Find where the given text appears and provide that cell's center as [x, y] coordinate. 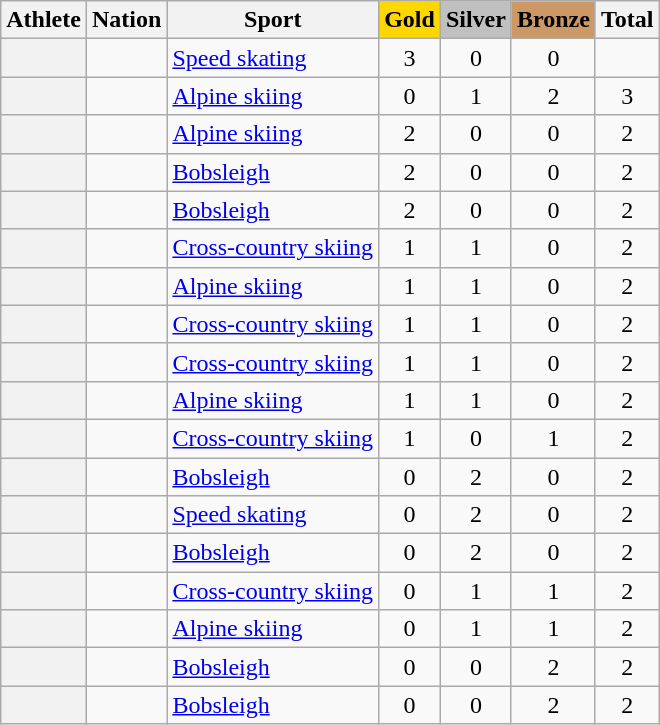
Nation [126, 20]
Total [627, 20]
Gold [410, 20]
Athlete [44, 20]
Silver [476, 20]
Bronze [553, 20]
Sport [273, 20]
